Output the (x, y) coordinate of the center of the cell containing the given text.  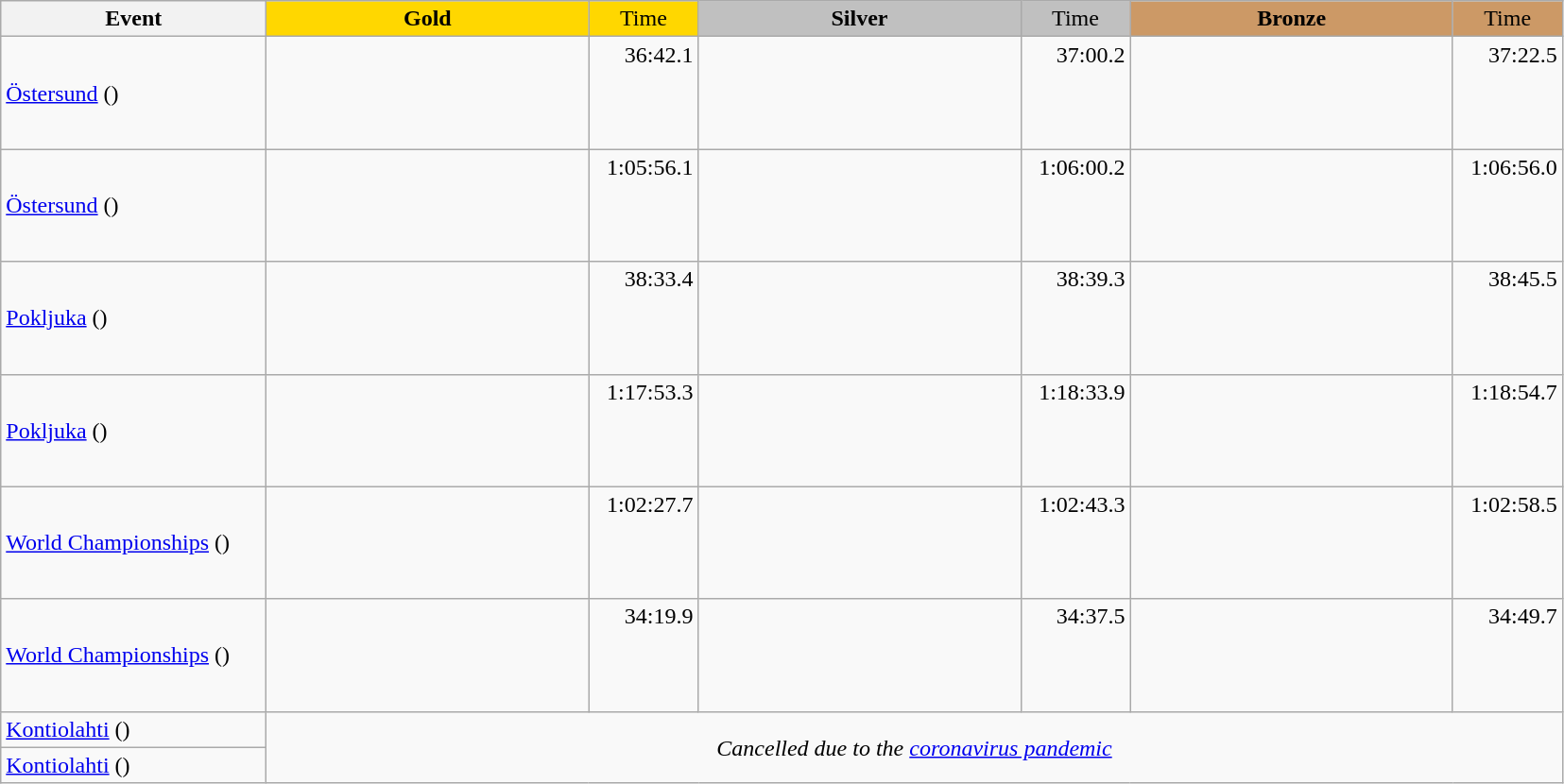
1:18:54.7 (1507, 431)
38:39.3 (1075, 317)
Bronze (1291, 19)
1:06:00.2 (1075, 206)
1:02:58.5 (1507, 542)
Event (134, 19)
1:06:56.0 (1507, 206)
34:19.9 (644, 656)
1:18:33.9 (1075, 431)
37:22.5 (1507, 93)
1:02:43.3 (1075, 542)
34:37.5 (1075, 656)
Cancelled due to the coronavirus pandemic (915, 747)
1:05:56.1 (644, 206)
34:49.7 (1507, 656)
Gold (427, 19)
36:42.1 (644, 93)
1:02:27.7 (644, 542)
38:33.4 (644, 317)
37:00.2 (1075, 93)
1:17:53.3 (644, 431)
38:45.5 (1507, 317)
Silver (860, 19)
